Capture the cell that displays the provided text and extract its [X, Y] central coordinate. 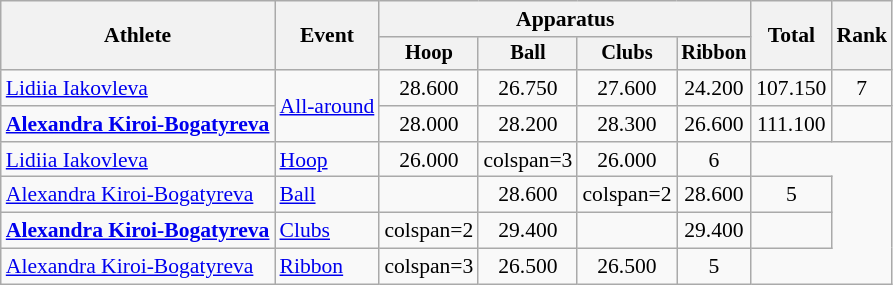
Athlete [138, 36]
28.000 [428, 124]
Event [326, 36]
Apparatus [565, 19]
26.600 [714, 124]
All-around [326, 106]
26.750 [528, 88]
7 [862, 88]
28.200 [528, 124]
27.600 [626, 88]
24.200 [714, 88]
Rank [862, 36]
Total [791, 36]
28.300 [626, 124]
6 [714, 160]
111.100 [791, 124]
107.150 [791, 88]
